Scan for the cell matching the given text and deliver its (X, Y) coordinate at center. 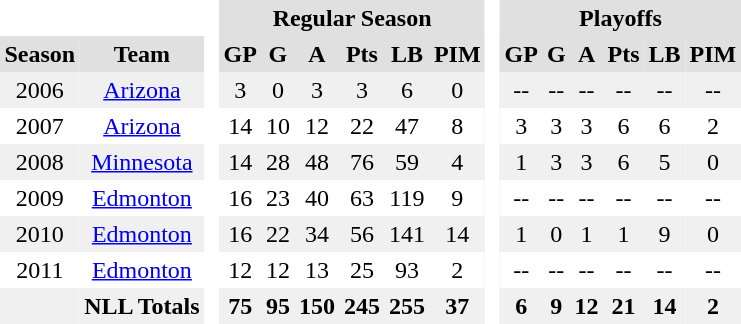
56 (362, 234)
34 (316, 234)
2009 (40, 198)
59 (406, 162)
Season (40, 54)
13 (316, 270)
28 (278, 162)
75 (240, 306)
4 (457, 162)
2011 (40, 270)
2007 (40, 126)
2008 (40, 162)
255 (406, 306)
63 (362, 198)
25 (362, 270)
Team (142, 54)
23 (278, 198)
93 (406, 270)
Minnesota (142, 162)
Playoffs (620, 18)
NLL Totals (142, 306)
150 (316, 306)
37 (457, 306)
8 (457, 126)
21 (624, 306)
Regular Season (352, 18)
141 (406, 234)
40 (316, 198)
76 (362, 162)
245 (362, 306)
2006 (40, 90)
2010 (40, 234)
10 (278, 126)
48 (316, 162)
119 (406, 198)
5 (664, 162)
95 (278, 306)
47 (406, 126)
